From the cell containing the given text, extract its center point as [X, Y] coordinate. 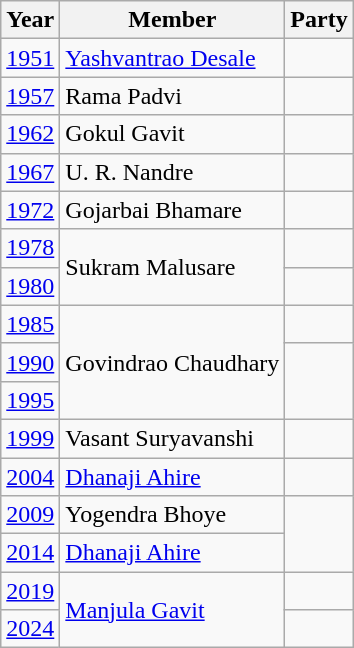
Gojarbai Bhamare [172, 210]
Party [319, 20]
Gokul Gavit [172, 134]
Yogendra Bhoye [172, 515]
2024 [30, 629]
1972 [30, 210]
Yashvantrao Desale [172, 58]
2004 [30, 477]
Rama Padvi [172, 96]
1985 [30, 324]
1978 [30, 248]
1962 [30, 134]
1990 [30, 362]
Year [30, 20]
1951 [30, 58]
2019 [30, 591]
2014 [30, 553]
Govindrao Chaudhary [172, 362]
2009 [30, 515]
1967 [30, 172]
U. R. Nandre [172, 172]
Member [172, 20]
1957 [30, 96]
Vasant Suryavanshi [172, 438]
1980 [30, 286]
Manjula Gavit [172, 610]
1999 [30, 438]
Sukram Malusare [172, 267]
1995 [30, 400]
